Output the [X, Y] coordinate of the center of the cell containing the given text.  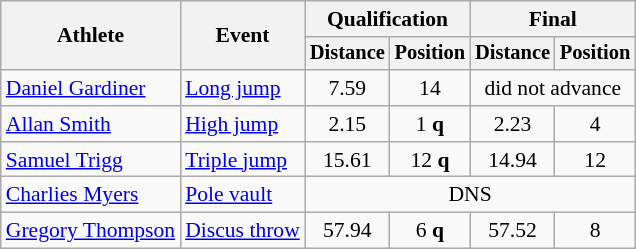
Final [552, 19]
Athlete [90, 36]
12 q [430, 160]
14.94 [512, 160]
DNS [470, 195]
Event [242, 36]
Long jump [242, 88]
15.61 [348, 160]
14 [430, 88]
1 q [430, 124]
Charlies Myers [90, 195]
Discus throw [242, 231]
57.94 [348, 231]
8 [595, 231]
Qualification [388, 19]
57.52 [512, 231]
did not advance [552, 88]
Pole vault [242, 195]
2.23 [512, 124]
7.59 [348, 88]
4 [595, 124]
Allan Smith [90, 124]
Triple jump [242, 160]
High jump [242, 124]
6 q [430, 231]
2.15 [348, 124]
Gregory Thompson [90, 231]
12 [595, 160]
Samuel Trigg [90, 160]
Daniel Gardiner [90, 88]
